Return (x, y) of the center of cell containing provided text 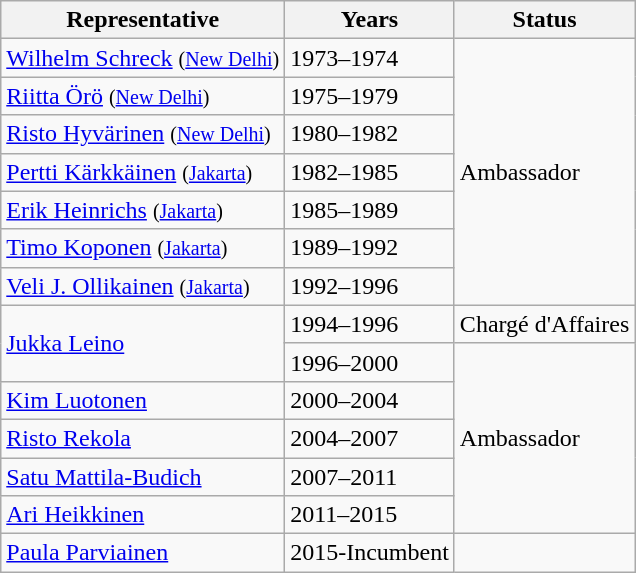
1973–1974 (370, 58)
Paula Parviainen (143, 553)
Riitta Örö (New Delhi) (143, 96)
Representative (143, 20)
2007–2011 (370, 477)
2015-Incumbent (370, 553)
Jukka Leino (143, 343)
Status (544, 20)
1992–1996 (370, 286)
1996–2000 (370, 362)
Erik Heinrichs (Jakarta) (143, 210)
Wilhelm Schreck (New Delhi) (143, 58)
Timo Koponen (Jakarta) (143, 248)
1985–1989 (370, 210)
Satu Mattila-Budich (143, 477)
Kim Luotonen (143, 400)
2000–2004 (370, 400)
Risto Rekola (143, 438)
1994–1996 (370, 324)
Years (370, 20)
2004–2007 (370, 438)
1975–1979 (370, 96)
2011–2015 (370, 515)
1982–1985 (370, 172)
Risto Hyvärinen (New Delhi) (143, 134)
Pertti Kärkkäinen (Jakarta) (143, 172)
Ari Heikkinen (143, 515)
1980–1982 (370, 134)
1989–1992 (370, 248)
Veli J. Ollikainen (Jakarta) (143, 286)
Chargé d'Affaires (544, 324)
